For the text-containing cell, return its midpoint in [X, Y] coordinate format. 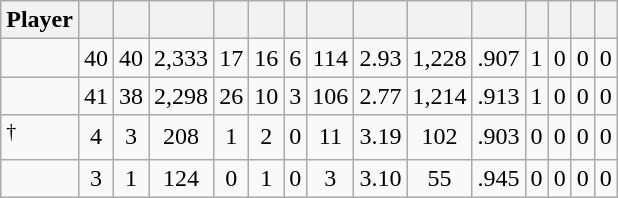
2.77 [380, 96]
38 [132, 96]
Player [40, 20]
10 [266, 96]
.913 [498, 96]
.907 [498, 58]
.903 [498, 138]
† [40, 138]
2 [266, 138]
6 [296, 58]
2,298 [182, 96]
11 [330, 138]
208 [182, 138]
102 [440, 138]
3.10 [380, 178]
55 [440, 178]
2,333 [182, 58]
114 [330, 58]
1,228 [440, 58]
4 [96, 138]
26 [232, 96]
3.19 [380, 138]
41 [96, 96]
1,214 [440, 96]
124 [182, 178]
17 [232, 58]
2.93 [380, 58]
16 [266, 58]
.945 [498, 178]
106 [330, 96]
